Pinpoint the cell where the given text exists, returning its (x, y) midpoint coordinate. 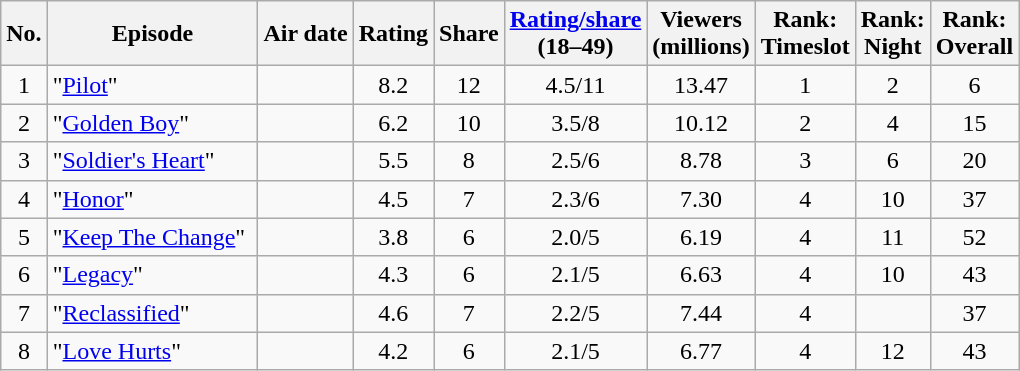
"Reclassified" (152, 313)
7.30 (701, 199)
"Keep The Change" (152, 237)
5.5 (393, 161)
10.12 (701, 123)
8.2 (393, 85)
20 (974, 161)
Viewers(millions) (701, 34)
6.63 (701, 275)
7.44 (701, 313)
11 (892, 237)
"Legacy" (152, 275)
"Love Hurts" (152, 351)
2.3/6 (576, 199)
3.5/8 (576, 123)
"Pilot" (152, 85)
Rank:Night (892, 34)
52 (974, 237)
Share (470, 34)
Rating (393, 34)
13.47 (701, 85)
Episode (152, 34)
4.6 (393, 313)
"Golden Boy" (152, 123)
Air date (306, 34)
"Honor" (152, 199)
4.5/11 (576, 85)
5 (24, 237)
2.0/5 (576, 237)
4.5 (393, 199)
3.8 (393, 237)
6.77 (701, 351)
8.78 (701, 161)
15 (974, 123)
6.2 (393, 123)
Rank:Overall (974, 34)
4.3 (393, 275)
"Soldier's Heart" (152, 161)
Rating/share(18–49) (576, 34)
4.2 (393, 351)
Rank:Timeslot (805, 34)
2.2/5 (576, 313)
6.19 (701, 237)
No. (24, 34)
2.5/6 (576, 161)
